Determine the [x, y] coordinate at the center of the cell enclosing the given text.  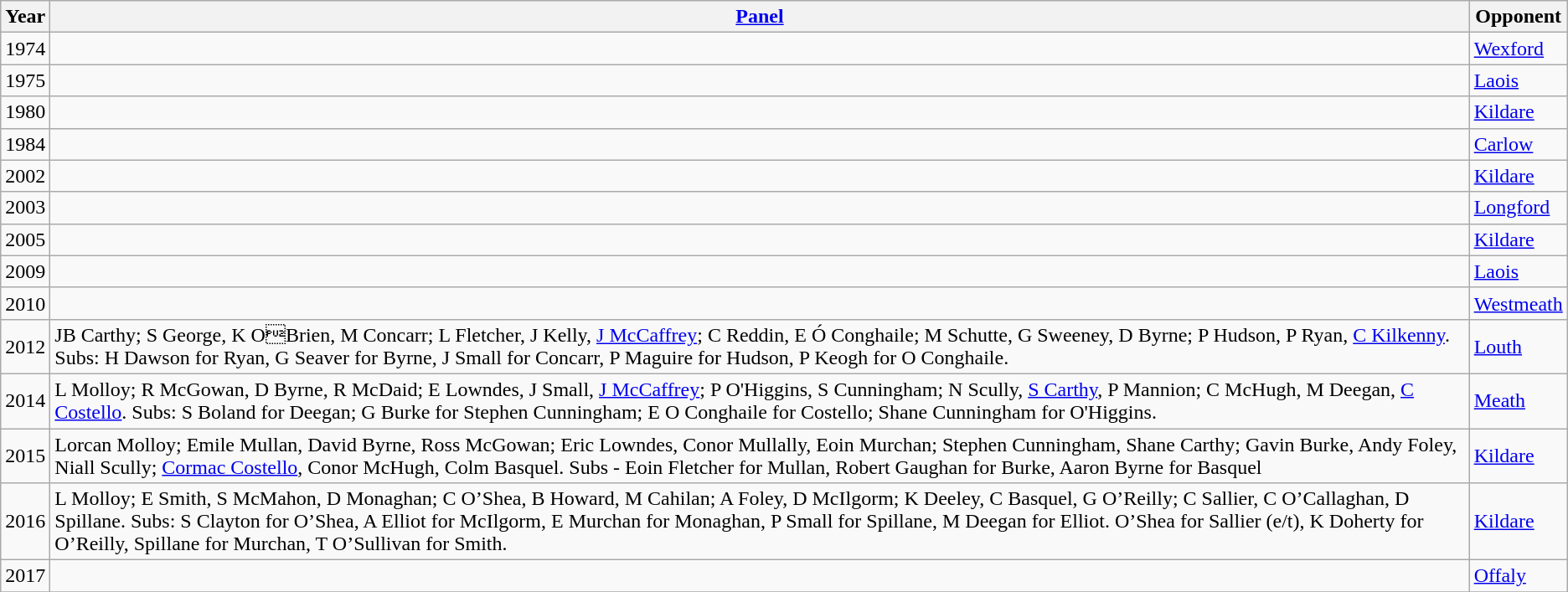
2002 [25, 176]
2016 [25, 522]
2003 [25, 208]
Carlow [1518, 144]
1980 [25, 112]
1974 [25, 49]
Meath [1518, 400]
Wexford [1518, 49]
2015 [25, 456]
Louth [1518, 347]
Offaly [1518, 576]
2017 [25, 576]
2009 [25, 271]
Year [25, 17]
2005 [25, 239]
Panel [760, 17]
Longford [1518, 208]
2010 [25, 303]
Westmeath [1518, 303]
2012 [25, 347]
1975 [25, 80]
2014 [25, 400]
Opponent [1518, 17]
1984 [25, 144]
